Extract the [X, Y] coordinate from the center of the cell holding the provided text.  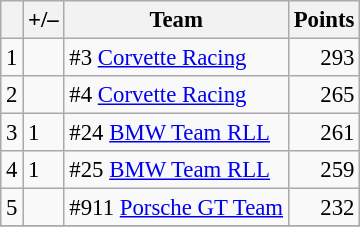
#3 Corvette Racing [176, 58]
232 [324, 208]
#911 Porsche GT Team [176, 208]
293 [324, 58]
5 [12, 208]
2 [12, 95]
#4 Corvette Racing [176, 95]
3 [12, 133]
259 [324, 170]
#25 BMW Team RLL [176, 170]
+/– [44, 20]
265 [324, 95]
261 [324, 133]
#24 BMW Team RLL [176, 133]
Team [176, 20]
4 [12, 170]
Points [324, 20]
